Determine the [x, y] coordinate at the center of the cell enclosing the given text.  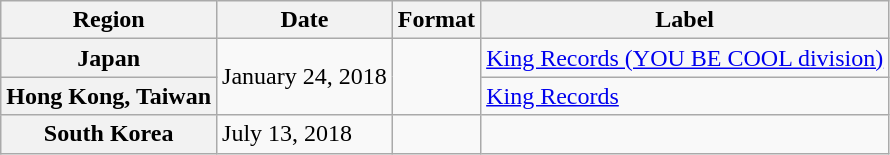
King Records [685, 96]
South Korea [109, 134]
July 13, 2018 [305, 134]
Japan [109, 58]
Format [436, 20]
Hong Kong, Taiwan [109, 96]
Date [305, 20]
King Records (YOU BE COOL division) [685, 58]
Label [685, 20]
January 24, 2018 [305, 77]
Region [109, 20]
